Return the (X, Y) coordinate for the center point of the cell that contains the specified text.  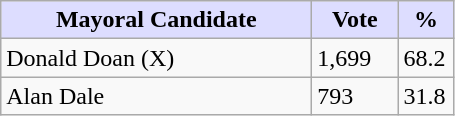
Donald Doan (X) (156, 58)
Mayoral Candidate (156, 20)
1,699 (355, 58)
68.2 (426, 58)
793 (355, 96)
Vote (355, 20)
31.8 (426, 96)
Alan Dale (156, 96)
% (426, 20)
